For the text-containing cell, return its midpoint in (X, Y) coordinate format. 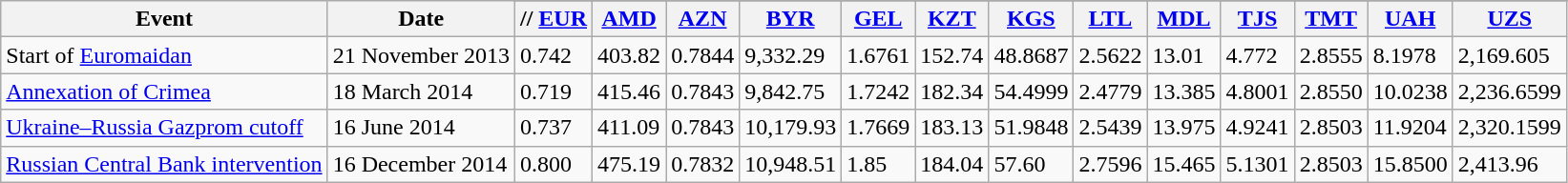
TJS (1258, 19)
411.09 (630, 128)
9,332.29 (790, 55)
2.8555 (1330, 55)
2.7596 (1111, 164)
Russian Central Bank intervention (164, 164)
2,169.605 (1510, 55)
Date (421, 19)
MDL (1183, 19)
LTL (1111, 19)
11.9204 (1411, 128)
16 December 2014 (421, 164)
AMD (630, 19)
13.385 (1183, 91)
54.4999 (1031, 91)
403.82 (630, 55)
Start of Euromaidan (164, 55)
1.7242 (878, 91)
16 June 2014 (421, 128)
10,179.93 (790, 128)
Event (164, 19)
57.60 (1031, 164)
AZN (702, 19)
KGS (1031, 19)
UZS (1510, 19)
9,842.75 (790, 91)
2.8550 (1330, 91)
415.46 (630, 91)
48.8687 (1031, 55)
2.5622 (1111, 55)
21 November 2013 (421, 55)
KZT (952, 19)
15.465 (1183, 164)
4.9241 (1258, 128)
4.8001 (1258, 91)
182.34 (952, 91)
5.1301 (1258, 164)
8.1978 (1411, 55)
2.5439 (1111, 128)
BYR (790, 19)
184.04 (952, 164)
// EUR (554, 19)
2,413.96 (1510, 164)
0.7844 (702, 55)
0.719 (554, 91)
4.772 (1258, 55)
475.19 (630, 164)
183.13 (952, 128)
152.74 (952, 55)
1.7669 (878, 128)
10.0238 (1411, 91)
51.9848 (1031, 128)
UAH (1411, 19)
1.6761 (878, 55)
GEL (878, 19)
2,236.6599 (1510, 91)
0.800 (554, 164)
0.737 (554, 128)
13.01 (1183, 55)
TMT (1330, 19)
10,948.51 (790, 164)
13.975 (1183, 128)
0.7832 (702, 164)
Annexation of Crimea (164, 91)
Ukraine–Russia Gazprom cutoff (164, 128)
2,320.1599 (1510, 128)
18 March 2014 (421, 91)
2.4779 (1111, 91)
0.742 (554, 55)
1.85 (878, 164)
15.8500 (1411, 164)
